Find where the given text appears and provide that cell's center as [x, y] coordinate. 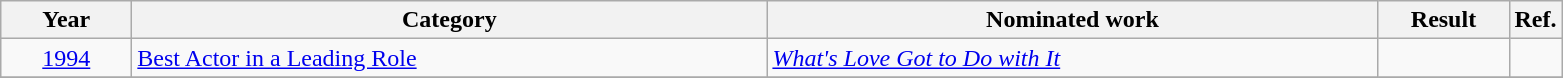
Ref. [1536, 20]
Nominated work [1072, 20]
What's Love Got to Do with It [1072, 58]
Best Actor in a Leading Role [450, 58]
Category [450, 20]
Year [66, 20]
1994 [66, 58]
Result [1444, 20]
